Locate the cell with the specified text and output its [X, Y] center coordinate. 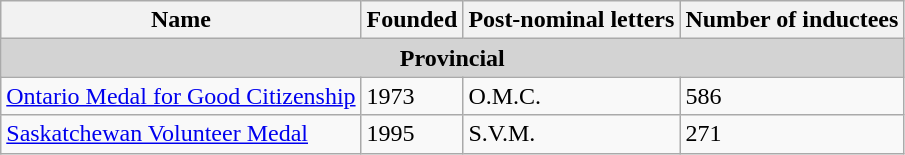
O.M.C. [572, 96]
1973 [412, 96]
Saskatchewan Volunteer Medal [181, 134]
271 [792, 134]
Ontario Medal for Good Citizenship [181, 96]
1995 [412, 134]
Provincial [452, 58]
Number of inductees [792, 20]
586 [792, 96]
Founded [412, 20]
S.V.M. [572, 134]
Post-nominal letters [572, 20]
Name [181, 20]
